Search for the cell housing the specified text and yield its [x, y] center coordinate. 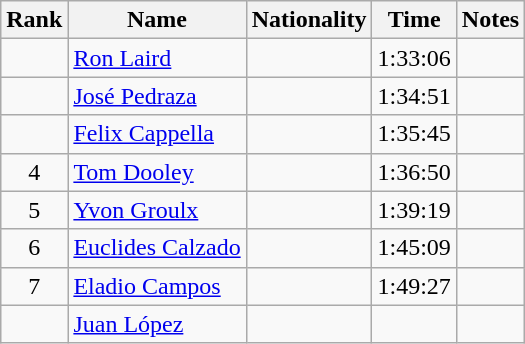
7 [34, 286]
1:39:19 [414, 210]
Time [414, 20]
6 [34, 248]
1:34:51 [414, 96]
Rank [34, 20]
Nationality [309, 20]
1:35:45 [414, 134]
4 [34, 172]
Yvon Groulx [157, 210]
Euclides Calzado [157, 248]
Felix Cappella [157, 134]
5 [34, 210]
1:49:27 [414, 286]
Notes [490, 20]
Juan López [157, 324]
Tom Dooley [157, 172]
José Pedraza [157, 96]
1:36:50 [414, 172]
Eladio Campos [157, 286]
1:33:06 [414, 58]
1:45:09 [414, 248]
Name [157, 20]
Ron Laird [157, 58]
